Output the [X, Y] coordinate of the center of the cell containing the given text.  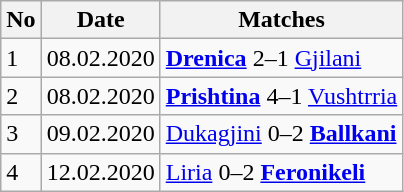
2 [21, 96]
No [21, 20]
1 [21, 58]
Dukagjini 0–2 Ballkani [282, 134]
Matches [282, 20]
Drenica 2–1 Gjilani [282, 58]
12.02.2020 [100, 172]
09.02.2020 [100, 134]
Liria 0–2 Feronikeli [282, 172]
3 [21, 134]
Date [100, 20]
4 [21, 172]
Prishtina 4–1 Vushtrria [282, 96]
